Scan for the cell matching the given text and deliver its (x, y) coordinate at center. 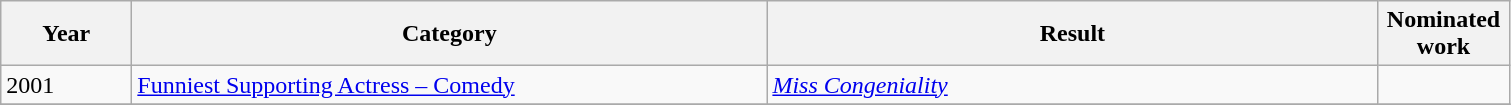
Miss Congeniality (1072, 85)
Funniest Supporting Actress – Comedy (450, 85)
Year (66, 34)
Category (450, 34)
Nominated work (1444, 34)
Result (1072, 34)
2001 (66, 85)
